Scan for the cell matching the given text and deliver its [X, Y] coordinate at center. 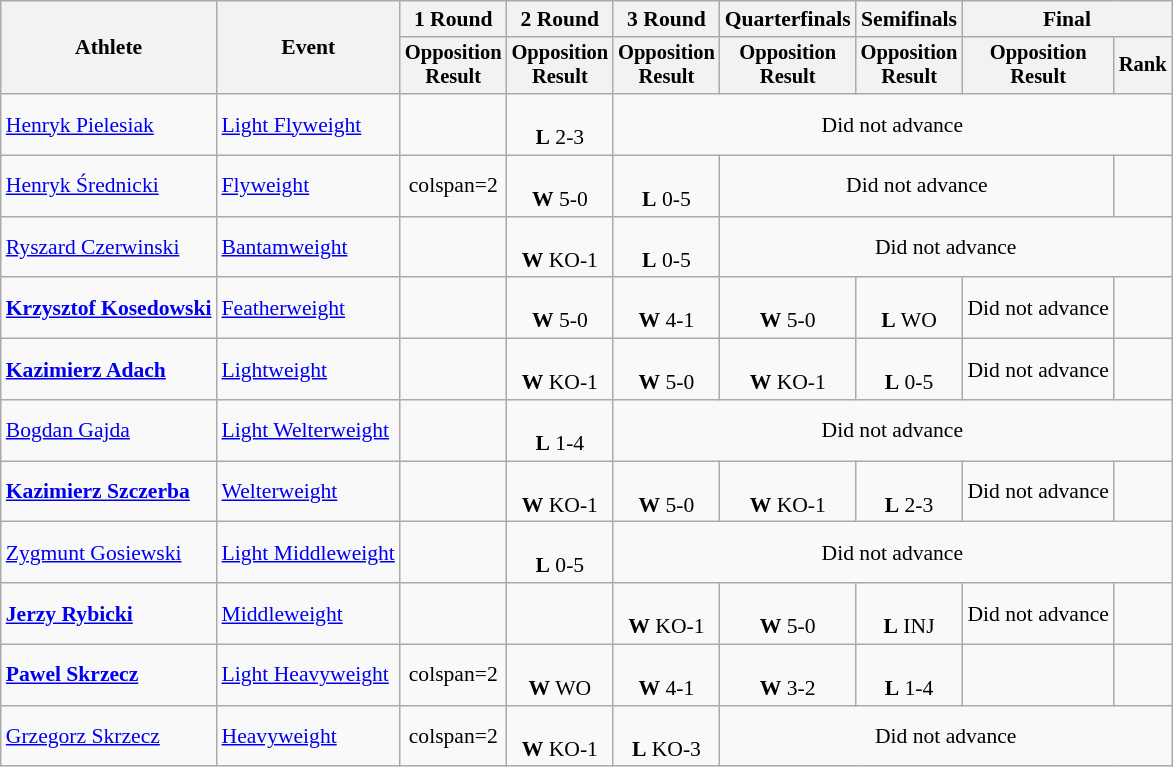
L INJ [910, 614]
2 Round [560, 19]
L WO [910, 308]
Kazimierz Szczerba [109, 492]
Light Heavyweight [308, 676]
Middleweight [308, 614]
Jerzy Rybicki [109, 614]
Welterweight [308, 492]
Light Welterweight [308, 430]
Heavyweight [308, 736]
3 Round [666, 19]
Ryszard Czerwinski [109, 248]
Featherweight [308, 308]
Pawel Skrzecz [109, 676]
Henryk Pielesiak [109, 124]
Athlete [109, 48]
L KO-3 [666, 736]
Rank [1143, 66]
Krzysztof Kosedowski [109, 308]
Semifinals [910, 19]
1 Round [454, 19]
W WO [560, 676]
Final [1066, 19]
Bantamweight [308, 248]
Light Flyweight [308, 124]
Lightweight [308, 370]
Quarterfinals [788, 19]
W 3-2 [788, 676]
Flyweight [308, 186]
Zygmunt Gosiewski [109, 552]
Bogdan Gajda [109, 430]
Light Middleweight [308, 552]
Henryk Średnicki [109, 186]
Event [308, 48]
Kazimierz Adach [109, 370]
Grzegorz Skrzecz [109, 736]
